Locate the cell with the specified text and output its [x, y] center coordinate. 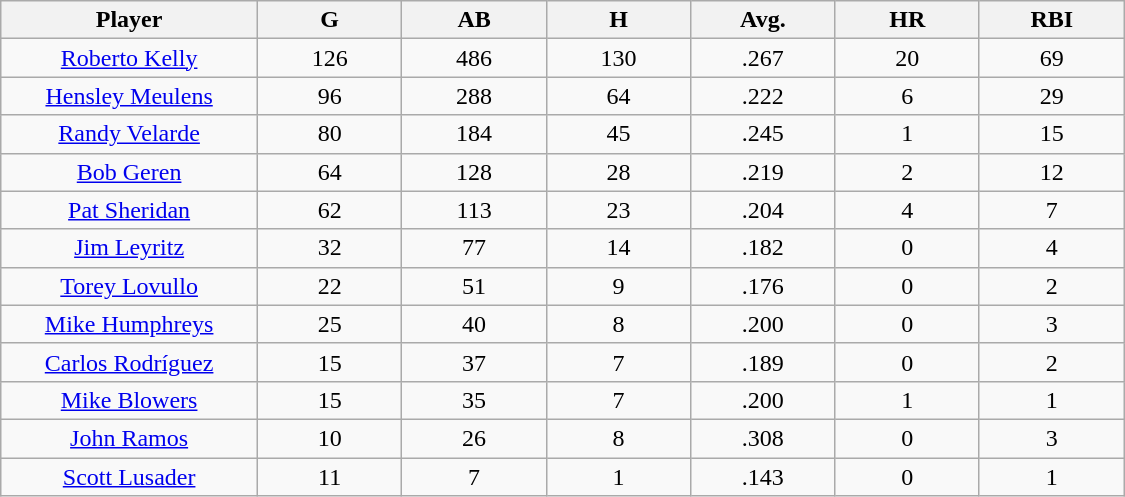
Hensley Meulens [130, 96]
28 [618, 172]
14 [618, 248]
128 [474, 172]
9 [618, 286]
Pat Sheridan [130, 210]
113 [474, 210]
.204 [763, 210]
.222 [763, 96]
Randy Velarde [130, 134]
Scott Lusader [130, 477]
80 [329, 134]
10 [329, 438]
11 [329, 477]
37 [474, 362]
130 [618, 58]
Player [130, 20]
25 [329, 324]
40 [474, 324]
62 [329, 210]
184 [474, 134]
H [618, 20]
288 [474, 96]
Torey Lovullo [130, 286]
.245 [763, 134]
Bob Geren [130, 172]
96 [329, 96]
486 [474, 58]
HR [907, 20]
John Ramos [130, 438]
.219 [763, 172]
AB [474, 20]
.267 [763, 58]
Jim Leyritz [130, 248]
126 [329, 58]
.143 [763, 477]
.176 [763, 286]
Carlos Rodríguez [130, 362]
Mike Humphreys [130, 324]
23 [618, 210]
12 [1052, 172]
20 [907, 58]
.182 [763, 248]
32 [329, 248]
6 [907, 96]
45 [618, 134]
69 [1052, 58]
22 [329, 286]
35 [474, 400]
Avg. [763, 20]
Roberto Kelly [130, 58]
77 [474, 248]
.308 [763, 438]
Mike Blowers [130, 400]
51 [474, 286]
RBI [1052, 20]
26 [474, 438]
.189 [763, 362]
29 [1052, 96]
G [329, 20]
